Pinpoint the cell where the given text exists, returning its (x, y) midpoint coordinate. 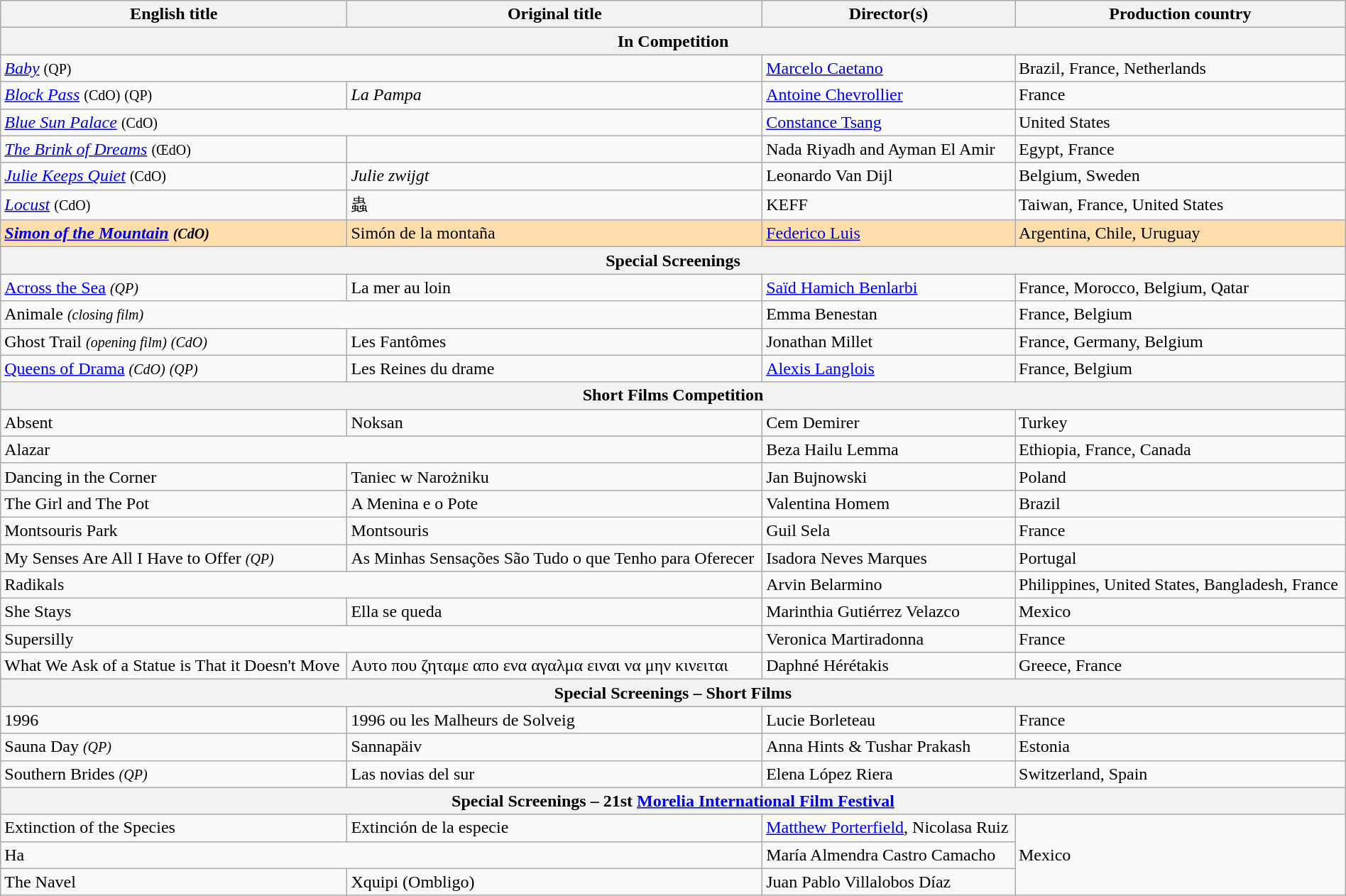
Julie zwijgt (555, 176)
Extinction of the Species (174, 828)
Julie Keeps Quiet (CdO) (174, 176)
Ha (382, 855)
KEFF (889, 204)
Short Films Competition (673, 395)
Supersilly (382, 639)
Nada Riyadh and Ayman El Amir (889, 149)
Block Pass (CdO) (QP) (174, 95)
Alazar (382, 449)
María Almendra Castro Camacho (889, 855)
Special Screenings (673, 261)
Blue Sun Palace (CdO) (382, 122)
Cem Demirer (889, 422)
Emma Benestan (889, 315)
Absent (174, 422)
Across the Sea (QP) (174, 288)
Valentina Homem (889, 503)
Poland (1181, 476)
What We Ask of a Statue is That it Doesn't Move (174, 666)
Alexis Langlois (889, 368)
La mer au loin (555, 288)
Marinthia Gutiérrez Velazco (889, 612)
Marcelo Caetano (889, 68)
Daphné Hérétakis (889, 666)
Las novias del sur (555, 774)
Jan Bujnowski (889, 476)
Montsouris (555, 530)
Southern Brides (QP) (174, 774)
Leonardo Van Dijl (889, 176)
Director(s) (889, 14)
Taiwan, France, United States (1181, 204)
Federico Luis (889, 234)
Simón de la montaña (555, 234)
Queens of Drama (CdO) (QP) (174, 368)
Ethiopia, France, Canada (1181, 449)
A Menina e o Pote (555, 503)
Radikals (382, 585)
United States (1181, 122)
Xquipi (Ombligo) (555, 882)
Les Reines du drame (555, 368)
Veronica Martiradonna (889, 639)
Portugal (1181, 557)
Constance Tsang (889, 122)
Brazil, France, Netherlands (1181, 68)
Sannapäiv (555, 747)
Sauna Day (QP) (174, 747)
Montsouris Park (174, 530)
As Minhas Sensações São Tudo o que Tenho para Oferecer (555, 557)
France, Morocco, Belgium, Qatar (1181, 288)
Anna Hints & Tushar Prakash (889, 747)
Saïd Hamich Benlarbi (889, 288)
Belgium, Sweden (1181, 176)
Juan Pablo Villalobos Díaz (889, 882)
Production country (1181, 14)
Taniec w Narożniku (555, 476)
Arvin Belarmino (889, 585)
1996 (174, 720)
Antoine Chevrollier (889, 95)
Αυτο που ζηταμε απο ενα αγαλμα ειναι να μην κινειται (555, 666)
Estonia (1181, 747)
The Navel (174, 882)
In Competition (673, 41)
Turkey (1181, 422)
Simon of the Mountain (CdO) (174, 234)
Baby (QP) (382, 68)
Isadora Neves Marques (889, 557)
Switzerland, Spain (1181, 774)
蟲 (555, 204)
Elena López Riera (889, 774)
Special Screenings – 21st Morelia International Film Festival (673, 801)
Dancing in the Corner (174, 476)
Beza Hailu Lemma (889, 449)
She Stays (174, 612)
Locust (CdO) (174, 204)
Noksan (555, 422)
The Brink of Dreams (ŒdO) (174, 149)
English title (174, 14)
The Girl and The Pot (174, 503)
1996 ou les Malheurs de Solveig (555, 720)
Ghost Trail (opening film) (CdO) (174, 342)
Animale (closing film) (382, 315)
Brazil (1181, 503)
Special Screenings – Short Films (673, 693)
Lucie Borleteau (889, 720)
Guil Sela (889, 530)
My Senses Are All I Have to Offer (QP) (174, 557)
Argentina, Chile, Uruguay (1181, 234)
France, Germany, Belgium (1181, 342)
La Pampa (555, 95)
Extinción de la especie (555, 828)
Philippines, United States, Bangladesh, France (1181, 585)
Les Fantômes (555, 342)
Original title (555, 14)
Ella se queda (555, 612)
Greece, France (1181, 666)
Jonathan Millet (889, 342)
Egypt, France (1181, 149)
Matthew Porterfield, Nicolasa Ruiz (889, 828)
